Pinpoint the cell where the given text exists, returning its [x, y] midpoint coordinate. 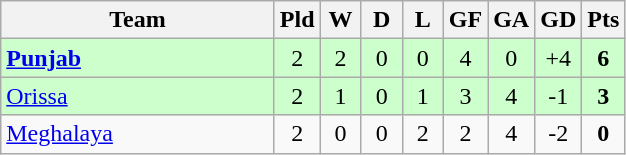
+4 [558, 58]
GA [512, 20]
Punjab [138, 58]
Pts [604, 20]
L [422, 20]
GD [558, 20]
D [382, 20]
-2 [558, 134]
Meghalaya [138, 134]
6 [604, 58]
GF [465, 20]
W [340, 20]
Team [138, 20]
Orissa [138, 96]
-1 [558, 96]
Pld [297, 20]
